Identify which cell holds the provided text, then report its (x, y) central coordinate. 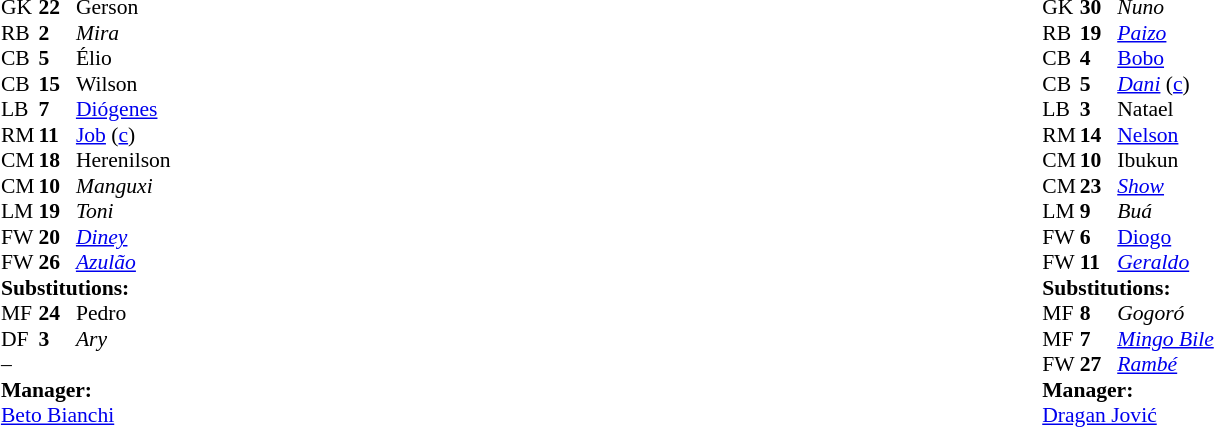
Ary (124, 339)
Manguxi (124, 186)
Wilson (124, 84)
Mingo Bile (1166, 339)
Élio (124, 59)
24 (57, 313)
27 (1099, 365)
Show (1166, 186)
Paizo (1166, 33)
Azulão (124, 263)
Mira (124, 33)
DF (20, 339)
26 (57, 263)
Buá (1166, 211)
Pedro (124, 313)
8 (1099, 313)
Job (c) (124, 135)
6 (1099, 237)
Geraldo (1166, 263)
Toni (124, 211)
Diógenes (124, 109)
Natael (1166, 109)
20 (57, 237)
Diogo (1166, 237)
23 (1099, 186)
Diney (124, 237)
Rambé (1166, 365)
Herenilson (124, 161)
15 (57, 84)
Ibukun (1166, 161)
Dani (c) (1166, 84)
– (20, 365)
14 (1099, 135)
Nelson (1166, 135)
9 (1099, 211)
Gogoró (1166, 313)
2 (57, 33)
Bobo (1166, 59)
18 (57, 161)
4 (1099, 59)
